Determine the (X, Y) coordinate at the center of the cell enclosing the given text.  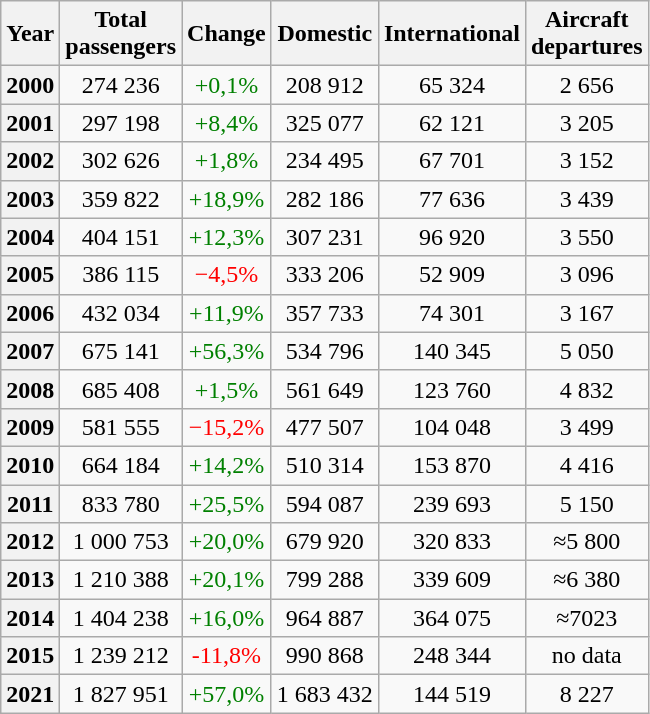
1 404 238 (121, 618)
67 701 (452, 161)
594 087 (324, 503)
96 920 (452, 237)
2012 (30, 542)
+12,3% (227, 237)
≈5 800 (586, 542)
+57,0% (227, 694)
2021 (30, 694)
4 416 (586, 465)
5 150 (586, 503)
+14,2% (227, 465)
+18,9% (227, 199)
208 912 (324, 85)
2014 (30, 618)
1 210 388 (121, 580)
-11,8% (227, 656)
2000 (30, 85)
581 555 (121, 427)
144 519 (452, 694)
+11,9% (227, 313)
3 096 (586, 275)
664 184 (121, 465)
+16,0% (227, 618)
561 649 (324, 389)
+8,4% (227, 123)
234 495 (324, 161)
3 550 (586, 237)
386 115 (121, 275)
833 780 (121, 503)
2005 (30, 275)
+20,0% (227, 542)
333 206 (324, 275)
Aircraftdepartures (586, 34)
1 000 753 (121, 542)
2013 (30, 580)
no data (586, 656)
123 760 (452, 389)
1 683 432 (324, 694)
3 167 (586, 313)
International (452, 34)
+56,3% (227, 351)
3 499 (586, 427)
675 141 (121, 351)
Total passengers (121, 34)
+25,5% (227, 503)
−4,5% (227, 275)
364 075 (452, 618)
62 121 (452, 123)
Change (227, 34)
274 236 (121, 85)
325 077 (324, 123)
307 231 (324, 237)
2001 (30, 123)
510 314 (324, 465)
799 288 (324, 580)
3 439 (586, 199)
990 868 (324, 656)
+1,5% (227, 389)
≈6 380 (586, 580)
+1,8% (227, 161)
477 507 (324, 427)
4 832 (586, 389)
2011 (30, 503)
964 887 (324, 618)
+0,1% (227, 85)
282 186 (324, 199)
77 636 (452, 199)
≈7023 (586, 618)
359 822 (121, 199)
248 344 (452, 656)
339 609 (452, 580)
2010 (30, 465)
+20,1% (227, 580)
8 227 (586, 694)
5 050 (586, 351)
65 324 (452, 85)
2006 (30, 313)
Domestic (324, 34)
52 909 (452, 275)
2003 (30, 199)
3 152 (586, 161)
297 198 (121, 123)
140 345 (452, 351)
2 656 (586, 85)
2004 (30, 237)
239 693 (452, 503)
302 626 (121, 161)
3 205 (586, 123)
−15,2% (227, 427)
534 796 (324, 351)
679 920 (324, 542)
320 833 (452, 542)
2015 (30, 656)
357 733 (324, 313)
1 827 951 (121, 694)
2008 (30, 389)
685 408 (121, 389)
153 870 (452, 465)
404 151 (121, 237)
Year (30, 34)
104 048 (452, 427)
2002 (30, 161)
2009 (30, 427)
432 034 (121, 313)
74 301 (452, 313)
2007 (30, 351)
1 239 212 (121, 656)
